Search for the cell housing the specified text and yield its [X, Y] center coordinate. 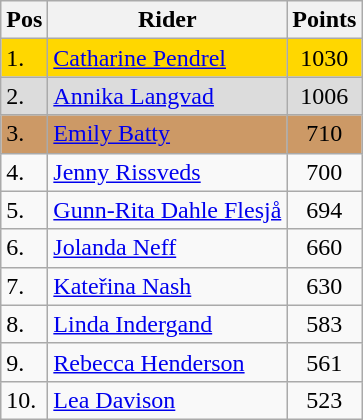
5. [24, 210]
4. [24, 172]
8. [24, 324]
Rider [168, 20]
710 [324, 134]
3. [24, 134]
Points [324, 20]
10. [24, 400]
7. [24, 286]
Emily Batty [168, 134]
583 [324, 324]
1006 [324, 96]
Annika Langvad [168, 96]
561 [324, 362]
660 [324, 248]
694 [324, 210]
Jolanda Neff [168, 248]
523 [324, 400]
6. [24, 248]
700 [324, 172]
Lea Davison [168, 400]
630 [324, 286]
Catharine Pendrel [168, 58]
Rebecca Henderson [168, 362]
1030 [324, 58]
Kateřina Nash [168, 286]
1. [24, 58]
Linda Indergand [168, 324]
2. [24, 96]
Pos [24, 20]
Jenny Rissveds [168, 172]
Gunn-Rita Dahle Flesjå [168, 210]
9. [24, 362]
